Search for the cell housing the specified text and yield its (X, Y) center coordinate. 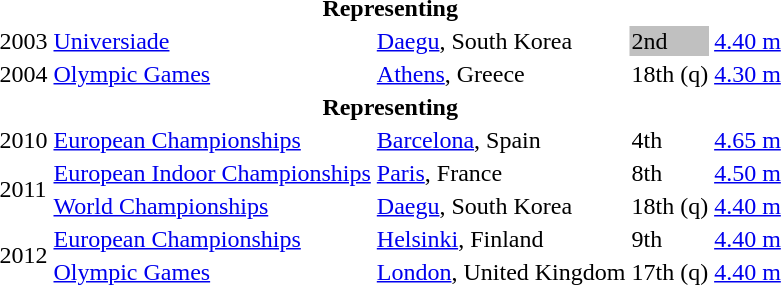
Universiade (212, 41)
2nd (670, 41)
4th (670, 140)
European Indoor Championships (212, 173)
Paris, France (501, 173)
World Championships (212, 206)
8th (670, 173)
9th (670, 239)
Olympic Games (212, 74)
Athens, Greece (501, 74)
Barcelona, Spain (501, 140)
Helsinki, Finland (501, 239)
